Extract the (X, Y) coordinate from the center of the cell holding the provided text.  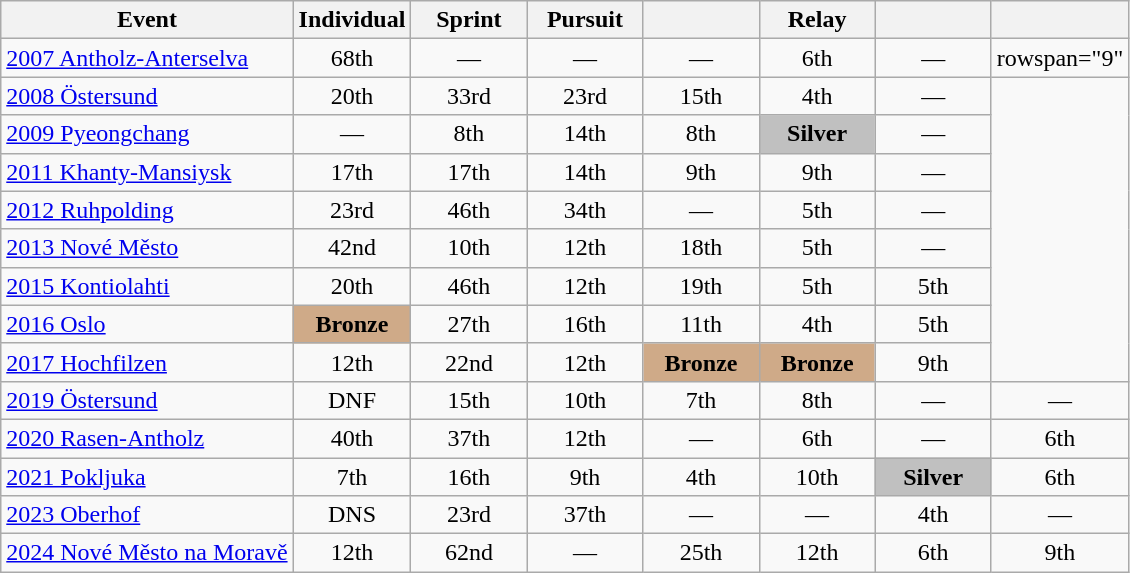
2008 Östersund (147, 96)
2007 Antholz-Anterselva (147, 58)
2011 Khanty-Mansiysk (147, 172)
2019 Östersund (147, 400)
Event (147, 20)
34th (585, 210)
DNF (352, 400)
Pursuit (585, 20)
2017 Hochfilzen (147, 362)
Individual (352, 20)
2013 Nové Město (147, 248)
25th (701, 553)
2024 Nové Město na Moravě (147, 553)
18th (701, 248)
2020 Rasen-Antholz (147, 438)
Relay (817, 20)
62nd (469, 553)
2021 Pokljuka (147, 477)
40th (352, 438)
2009 Pyeongchang (147, 134)
11th (701, 324)
33rd (469, 96)
22nd (469, 362)
Sprint (469, 20)
DNS (352, 515)
42nd (352, 248)
19th (701, 286)
2023 Oberhof (147, 515)
2015 Kontiolahti (147, 286)
68th (352, 58)
2016 Oslo (147, 324)
rowspan="9" (1060, 58)
27th (469, 324)
2012 Ruhpolding (147, 210)
